Output the [X, Y] coordinate of the center of the cell containing the given text.  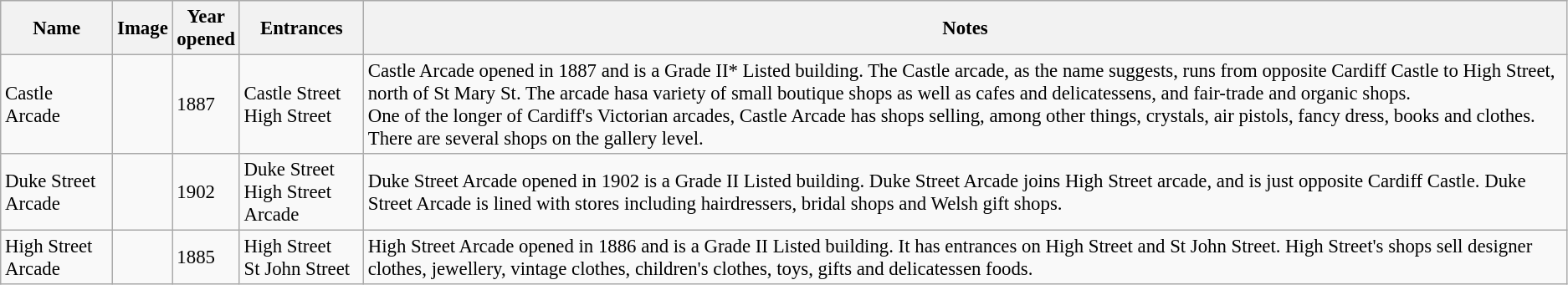
Yearopened [206, 28]
High StreetSt John Street [301, 257]
1887 [206, 105]
Name [57, 28]
Castle StreetHigh Street [301, 105]
Notes [965, 28]
Duke Street Arcade [57, 192]
Castle Arcade [57, 105]
1885 [206, 257]
Image [142, 28]
Duke StreetHigh Street Arcade [301, 192]
1902 [206, 192]
High Street Arcade [57, 257]
Entrances [301, 28]
